Return the (X, Y) coordinate for the center point of the cell that contains the specified text.  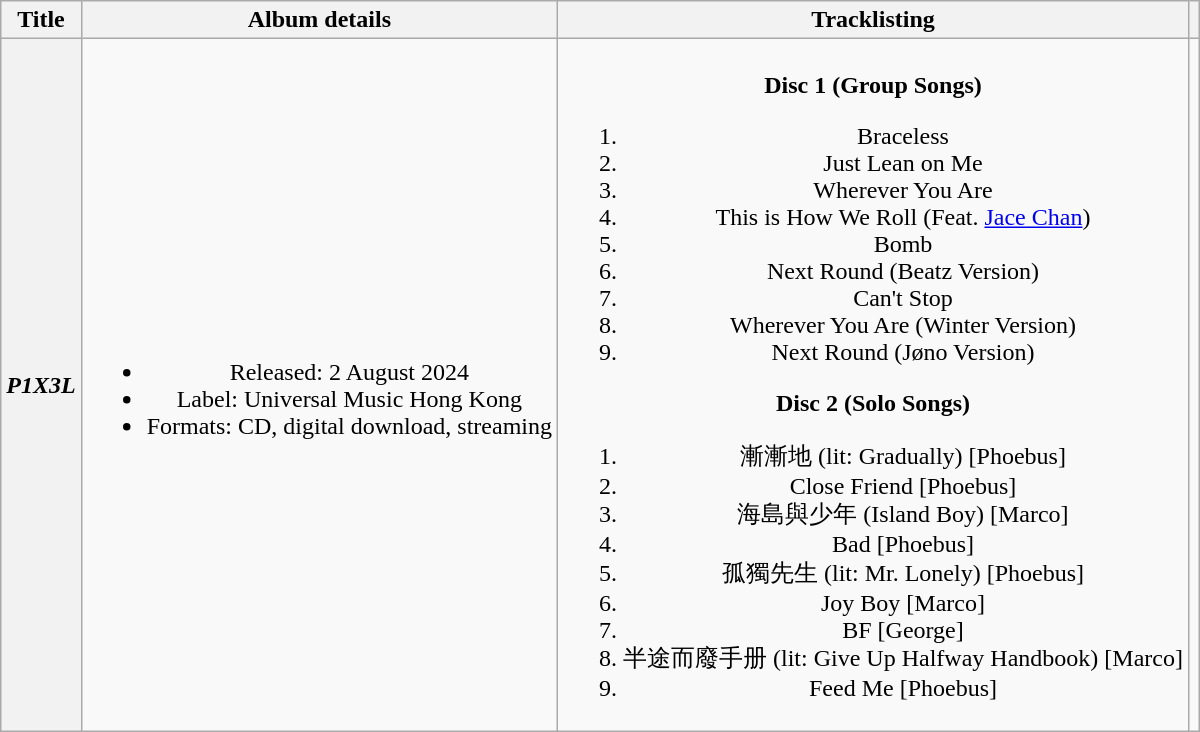
Title (41, 20)
Tracklisting (874, 20)
Album details (319, 20)
P1X3L (41, 385)
Released: 2 August 2024Label: Universal Music Hong KongFormats: CD, digital download, streaming (319, 385)
